Provide the (X, Y) coordinate of the cell's center where the given text is located.  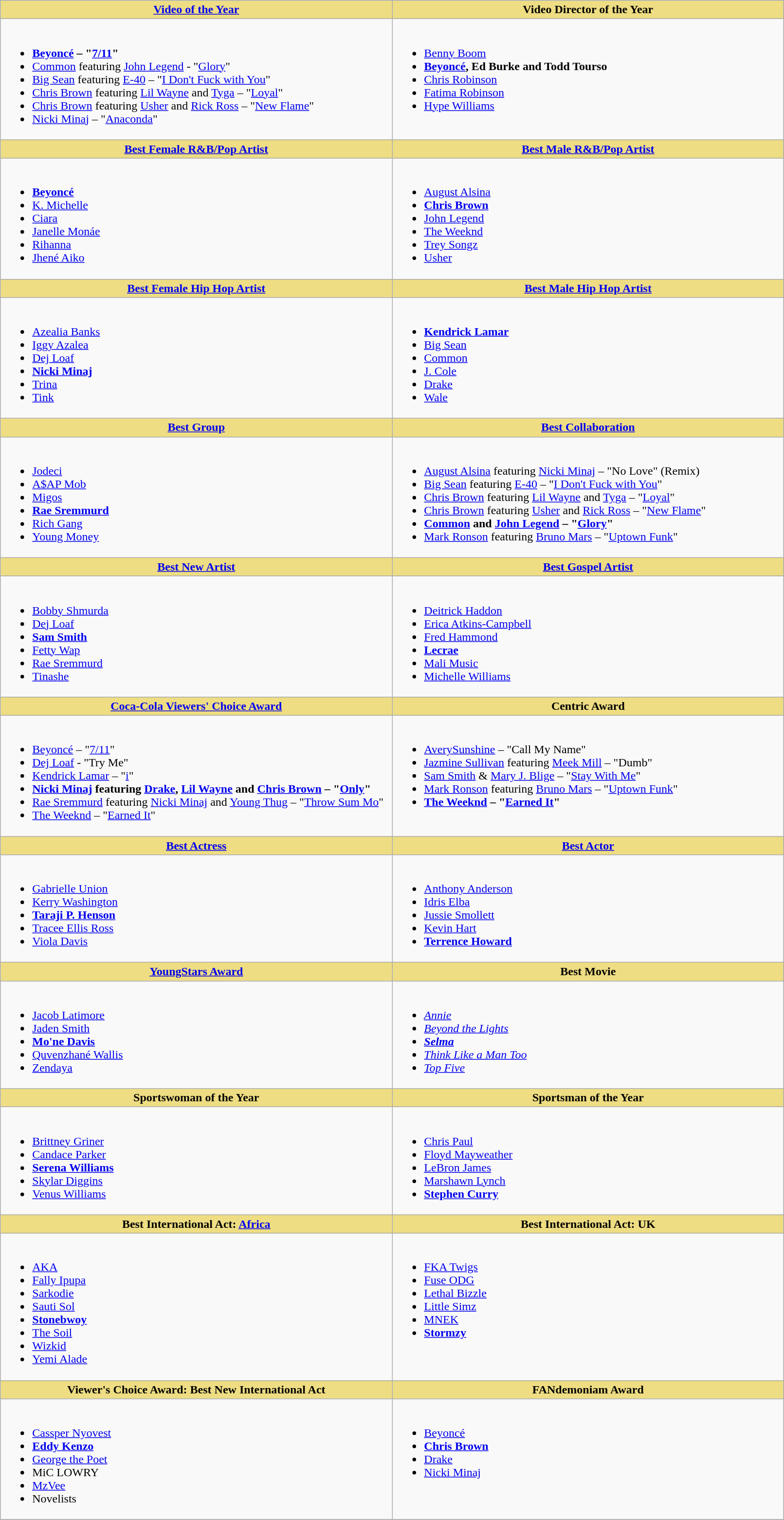
Bobby ShmurdaDej LoafSam SmithFetty WapRae SremmurdTinashe (197, 636)
JodeciA$AP MobMigosRae SremmurdRich GangYoung Money (197, 497)
Best Movie (588, 972)
AnnieBeyond the Lights Selma Think Like a Man TooTop Five (588, 1035)
Beyoncé Chris BrownDrakeNicki Minaj (588, 1459)
FANdemoniam Award (588, 1390)
Anthony AndersonIdris ElbaJussie SmollettKevin HartTerrence Howard (588, 908)
Sportswoman of the Year (197, 1098)
FKA TwigsFuse ODGLethal BizzleLittle SimzMNEKStormzy (588, 1307)
Best Collaboration (588, 427)
Cassper NyovestEddy KenzoGeorge the PoetMiC LOWRYMzVeeNovelists (197, 1459)
Benny BoomBeyoncé, Ed Burke and Todd ToursoChris RobinsonFatima RobinsonHype Williams (588, 79)
Chris PaulFloyd MayweatherLeBron JamesMarshawn LynchStephen Curry (588, 1161)
Best Actress (197, 846)
Best Female R&B/Pop Artist (197, 149)
Best International Act: Africa (197, 1224)
Kendrick LamarBig SeanCommonJ. ColeDrakeWale (588, 358)
YoungStars Award (197, 972)
Viewer's Choice Award: Best New International Act (197, 1390)
Gabrielle UnionKerry WashingtonTaraji P. HensonTracee Ellis RossViola Davis (197, 908)
Centric Award (588, 706)
Best Gospel Artist (588, 567)
Coca-Cola Viewers' Choice Award (197, 706)
Deitrick HaddonErica Atkins-CampbellFred HammondLecraeMali MusicMichelle Williams (588, 636)
Video of the Year (197, 10)
Jacob LatimoreJaden SmithMo'ne DavisQuvenzhané WallisZendaya (197, 1035)
Sportsman of the Year (588, 1098)
Azealia BanksIggy AzaleaDej LoafNicki MinajTrinaTink (197, 358)
BeyoncéK. MichelleCiaraJanelle MonáeRihannaJhené Aiko (197, 219)
Brittney GrinerCandace Parker Serena WilliamsSkylar DigginsVenus Williams (197, 1161)
Video Director of the Year (588, 10)
Best Male R&B/Pop Artist (588, 149)
Best Male Hip Hop Artist (588, 288)
Best Female Hip Hop Artist (197, 288)
Best New Artist (197, 567)
Best Actor (588, 846)
AKAFally IpupaSarkodieSauti SolStonebwoyThe SoilWizkidYemi Alade (197, 1307)
Best International Act: UK (588, 1224)
Best Group (197, 427)
August AlsinaChris BrownJohn LegendThe WeekndTrey SongzUsher (588, 219)
